Scan for the cell matching the given text and deliver its [X, Y] coordinate at center. 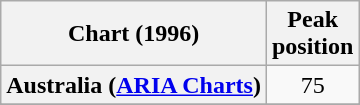
75 [312, 85]
Australia (ARIA Charts) [134, 85]
Peakposition [312, 34]
Chart (1996) [134, 34]
